Detect which cell encompasses the target text, then output its (X, Y) center coordinate. 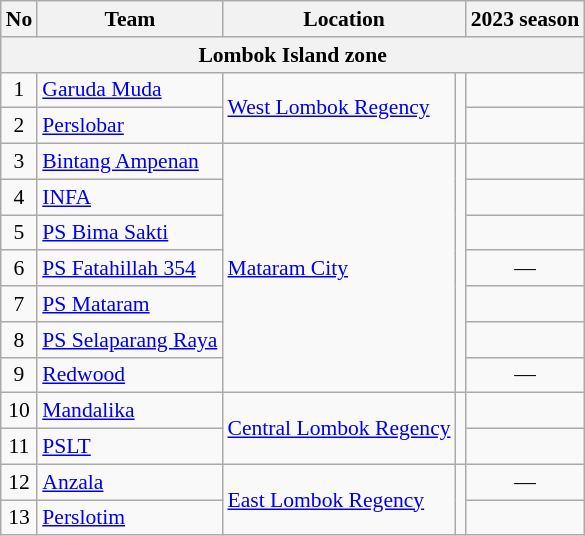
3 (20, 162)
12 (20, 482)
PS Mataram (130, 304)
7 (20, 304)
Mandalika (130, 411)
9 (20, 375)
2 (20, 126)
East Lombok Regency (338, 500)
8 (20, 340)
PS Selaparang Raya (130, 340)
Perslobar (130, 126)
PS Fatahillah 354 (130, 269)
5 (20, 233)
No (20, 19)
Lombok Island zone (293, 55)
Team (130, 19)
Anzala (130, 482)
4 (20, 197)
10 (20, 411)
13 (20, 518)
PS Bima Sakti (130, 233)
6 (20, 269)
Mataram City (338, 268)
INFA (130, 197)
Perslotim (130, 518)
Bintang Ampenan (130, 162)
11 (20, 447)
1 (20, 90)
Redwood (130, 375)
West Lombok Regency (338, 108)
2023 season (526, 19)
Location (344, 19)
PSLT (130, 447)
Central Lombok Regency (338, 428)
Garuda Muda (130, 90)
